Identify which cell holds the provided text, then report its [x, y] central coordinate. 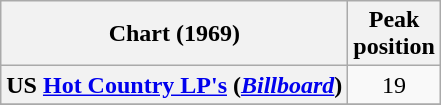
US Hot Country LP's (Billboard) [174, 85]
19 [394, 85]
Chart (1969) [174, 34]
Peakposition [394, 34]
